Provide the (x, y) coordinate of the cell's center where the given text is located.  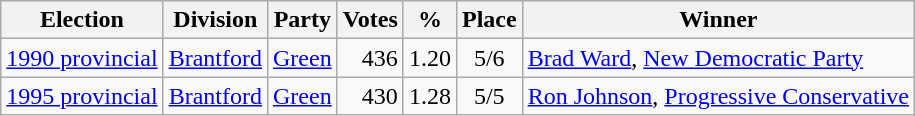
Winner (718, 20)
1995 provincial (82, 96)
5/6 (489, 58)
Place (489, 20)
Election (82, 20)
Division (215, 20)
1.28 (430, 96)
1.20 (430, 58)
Brad Ward, New Democratic Party (718, 58)
Votes (370, 20)
Party (302, 20)
1990 provincial (82, 58)
Ron Johnson, Progressive Conservative (718, 96)
% (430, 20)
5/5 (489, 96)
436 (370, 58)
430 (370, 96)
